Scan for the cell matching the given text and deliver its (x, y) coordinate at center. 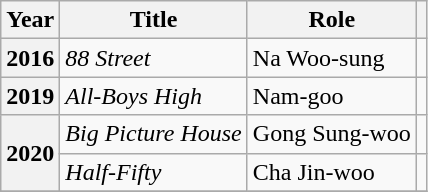
Half-Fifty (154, 172)
Year (30, 20)
All-Boys High (154, 96)
Cha Jin-woo (332, 172)
Title (154, 20)
Big Picture House (154, 134)
2020 (30, 153)
88 Street (154, 58)
Gong Sung-woo (332, 134)
2019 (30, 96)
Nam-goo (332, 96)
2016 (30, 58)
Role (332, 20)
Na Woo-sung (332, 58)
